Pinpoint the cell where the given text exists, returning its (x, y) midpoint coordinate. 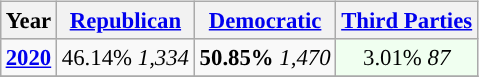
Democratic (265, 21)
Third Parties (407, 21)
50.85% 1,470 (265, 58)
Year (28, 21)
Republican (126, 21)
2020 (28, 58)
46.14% 1,334 (126, 58)
3.01% 87 (407, 58)
